For the text-containing cell, return its midpoint in [x, y] coordinate format. 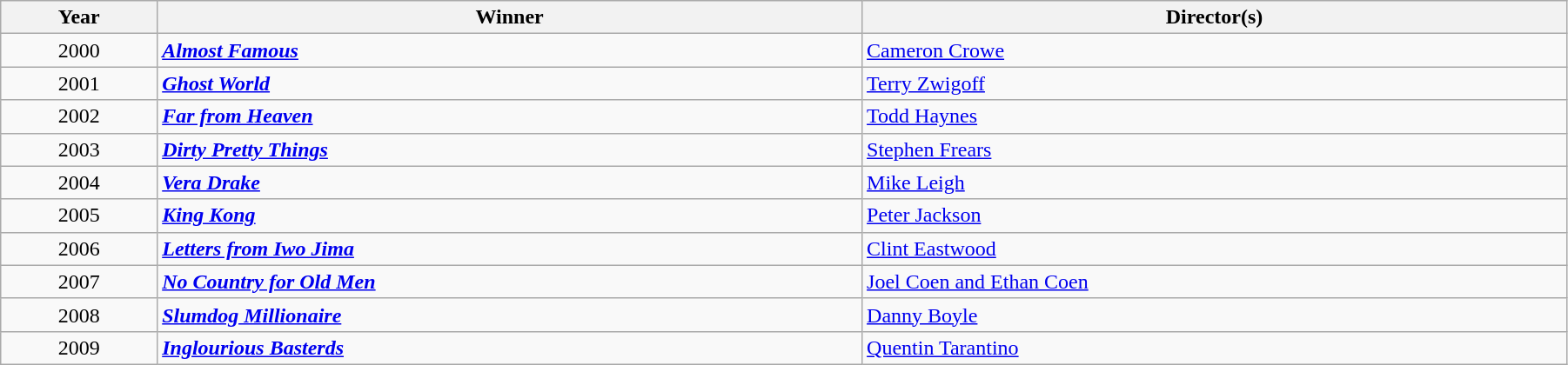
Joel Coen and Ethan Coen [1215, 282]
King Kong [510, 216]
Dirty Pretty Things [510, 149]
2007 [79, 282]
No Country for Old Men [510, 282]
Almost Famous [510, 50]
Far from Heaven [510, 116]
Clint Eastwood [1215, 249]
2005 [79, 216]
Todd Haynes [1215, 116]
Director(s) [1215, 17]
Vera Drake [510, 182]
Peter Jackson [1215, 216]
Danny Boyle [1215, 315]
2008 [79, 315]
2009 [79, 348]
Winner [510, 17]
Ghost World [510, 83]
2004 [79, 182]
Terry Zwigoff [1215, 83]
Cameron Crowe [1215, 50]
2002 [79, 116]
Mike Leigh [1215, 182]
Year [79, 17]
Quentin Tarantino [1215, 348]
2000 [79, 50]
2006 [79, 249]
Inglourious Basterds [510, 348]
2001 [79, 83]
Stephen Frears [1215, 149]
2003 [79, 149]
Letters from Iwo Jima [510, 249]
Slumdog Millionaire [510, 315]
